Output the (X, Y) coordinate of the center of the cell containing the given text.  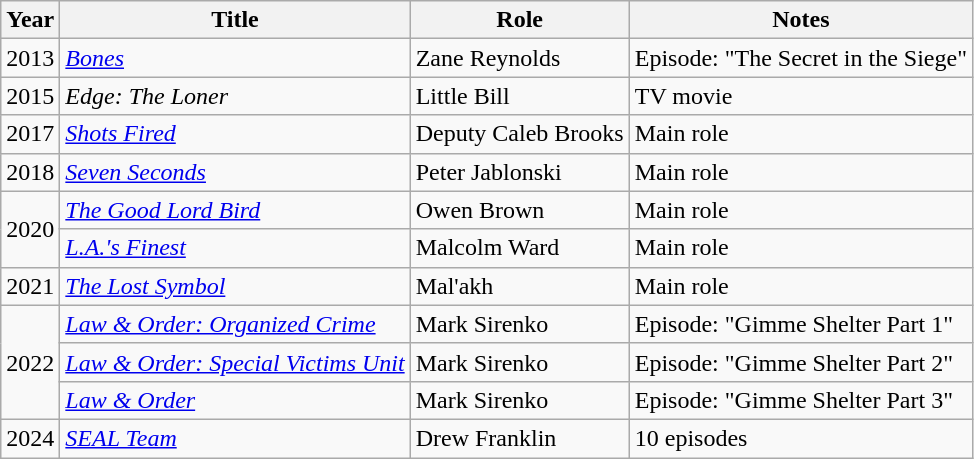
Law & Order: Special Victims Unit (235, 362)
Deputy Caleb Brooks (520, 134)
Episode: "Gimme Shelter Part 3" (800, 400)
2017 (30, 134)
10 episodes (800, 438)
Episode: "Gimme Shelter Part 2" (800, 362)
Episode: "Gimme Shelter Part 1" (800, 324)
Drew Franklin (520, 438)
Peter Jablonski (520, 172)
2021 (30, 286)
Malcolm Ward (520, 248)
Law & Order (235, 400)
Little Bill (520, 96)
Year (30, 20)
2024 (30, 438)
Zane Reynolds (520, 58)
Bones (235, 58)
Mal'akh (520, 286)
Edge: The Loner (235, 96)
The Lost Symbol (235, 286)
2013 (30, 58)
Episode: "The Secret in the Siege" (800, 58)
2020 (30, 229)
The Good Lord Bird (235, 210)
Role (520, 20)
SEAL Team (235, 438)
Shots Fired (235, 134)
Title (235, 20)
2022 (30, 362)
2015 (30, 96)
L.A.'s Finest (235, 248)
Law & Order: Organized Crime (235, 324)
2018 (30, 172)
Owen Brown (520, 210)
Notes (800, 20)
Seven Seconds (235, 172)
TV movie (800, 96)
